Identify which cell holds the provided text, then report its (x, y) central coordinate. 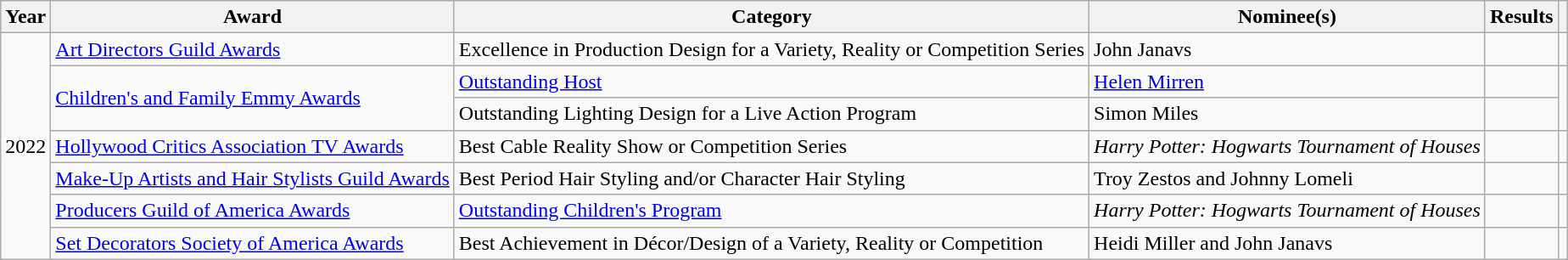
Award (253, 17)
Producers Guild of America Awards (253, 211)
Best Period Hair Styling and/or Character Hair Styling (771, 178)
Best Achievement in Décor/Design of a Variety, Reality or Competition (771, 243)
Simon Miles (1288, 114)
Results (1521, 17)
Outstanding Lighting Design for a Live Action Program (771, 114)
Set Decorators Society of America Awards (253, 243)
Outstanding Host (771, 82)
Best Cable Reality Show or Competition Series (771, 146)
Children's and Family Emmy Awards (253, 98)
Art Directors Guild Awards (253, 49)
John Janavs (1288, 49)
Nominee(s) (1288, 17)
Make-Up Artists and Hair Stylists Guild Awards (253, 178)
Excellence in Production Design for a Variety, Reality or Competition Series (771, 49)
2022 (25, 146)
Year (25, 17)
Category (771, 17)
Heidi Miller and John Janavs (1288, 243)
Hollywood Critics Association TV Awards (253, 146)
Troy Zestos and Johnny Lomeli (1288, 178)
Outstanding Children's Program (771, 211)
Helen Mirren (1288, 82)
